From the cell containing the given text, extract its center point as (x, y) coordinate. 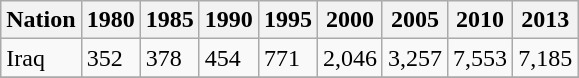
771 (288, 58)
3,257 (414, 58)
378 (170, 58)
7,185 (546, 58)
Nation (41, 20)
1995 (288, 20)
7,553 (480, 58)
2010 (480, 20)
1990 (228, 20)
Iraq (41, 58)
2,046 (350, 58)
2000 (350, 20)
454 (228, 58)
1985 (170, 20)
2013 (546, 20)
1980 (110, 20)
352 (110, 58)
2005 (414, 20)
